Find where the given text appears and provide that cell's center as (x, y) coordinate. 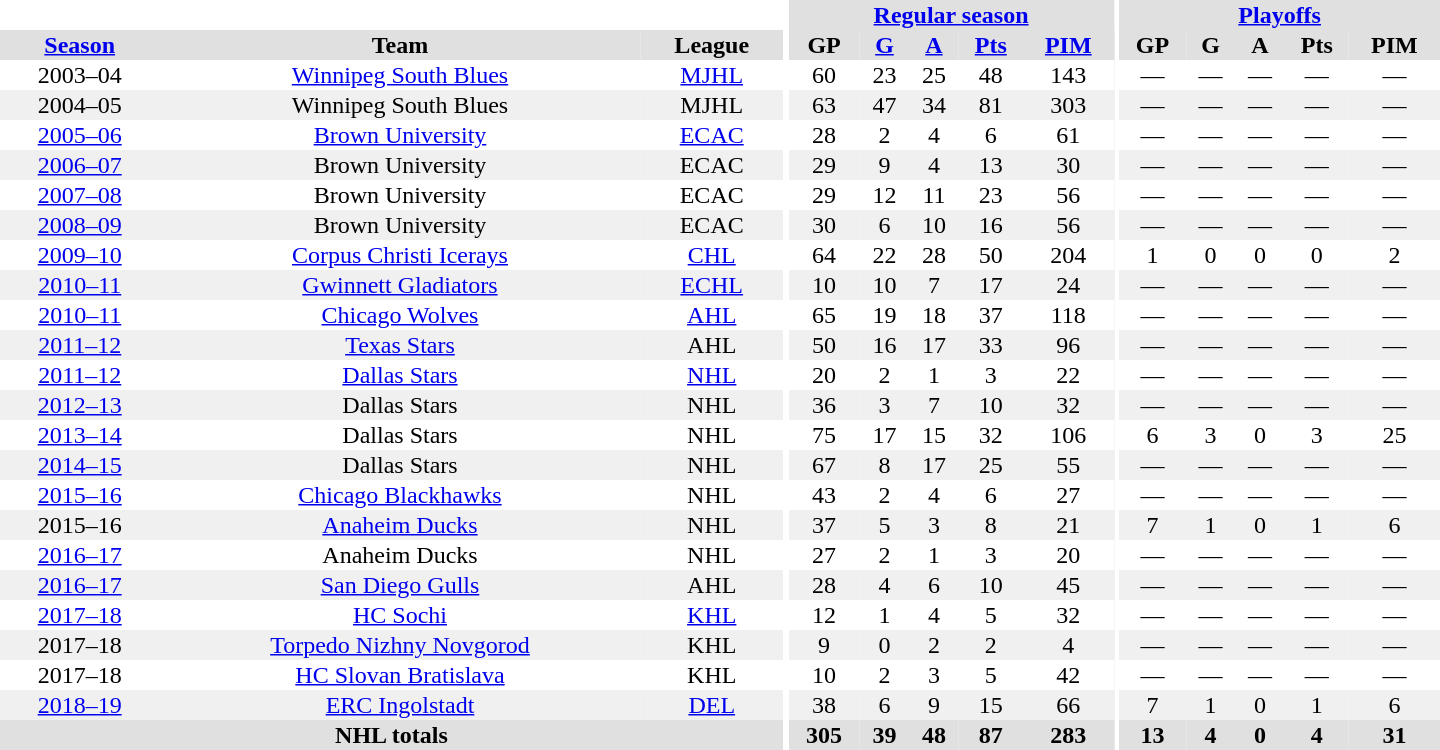
63 (824, 105)
2004–05 (80, 105)
38 (824, 705)
66 (1068, 705)
2006–07 (80, 165)
24 (1068, 285)
42 (1068, 675)
47 (884, 105)
Texas Stars (400, 345)
2007–08 (80, 195)
283 (1068, 735)
Regular season (950, 15)
11 (934, 195)
Chicago Wolves (400, 315)
CHL (712, 255)
2008–09 (80, 225)
96 (1068, 345)
2005–06 (80, 135)
HC Slovan Bratislava (400, 675)
DEL (712, 705)
39 (884, 735)
43 (824, 495)
106 (1068, 435)
2013–14 (80, 435)
55 (1068, 465)
ECHL (712, 285)
2003–04 (80, 75)
18 (934, 315)
2012–13 (80, 405)
2014–15 (80, 465)
60 (824, 75)
HC Sochi (400, 615)
34 (934, 105)
Torpedo Nizhny Novgorod (400, 645)
118 (1068, 315)
64 (824, 255)
36 (824, 405)
Corpus Christi Icerays (400, 255)
61 (1068, 135)
143 (1068, 75)
19 (884, 315)
Season (80, 45)
League (712, 45)
33 (991, 345)
21 (1068, 525)
NHL totals (392, 735)
303 (1068, 105)
31 (1394, 735)
45 (1068, 585)
San Diego Gulls (400, 585)
2009–10 (80, 255)
Playoffs (1280, 15)
204 (1068, 255)
67 (824, 465)
87 (991, 735)
Chicago Blackhawks (400, 495)
ERC Ingolstadt (400, 705)
305 (824, 735)
Gwinnett Gladiators (400, 285)
Team (400, 45)
65 (824, 315)
75 (824, 435)
81 (991, 105)
2018–19 (80, 705)
